Return (x, y) of the center of cell containing provided text 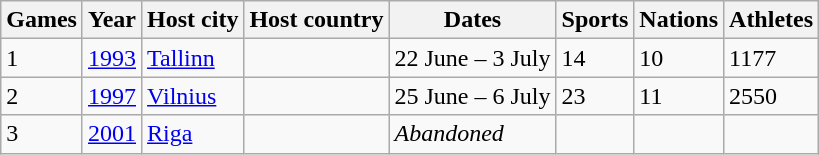
Dates (472, 20)
1997 (112, 96)
Nations (679, 20)
1 (42, 58)
Year (112, 20)
22 June – 3 July (472, 58)
1177 (772, 58)
1993 (112, 58)
10 (679, 58)
Vilnius (193, 96)
2001 (112, 134)
Host country (316, 20)
Tallinn (193, 58)
11 (679, 96)
Games (42, 20)
23 (595, 96)
2550 (772, 96)
Athletes (772, 20)
Riga (193, 134)
Abandoned (472, 134)
14 (595, 58)
25 June – 6 July (472, 96)
Sports (595, 20)
2 (42, 96)
Host city (193, 20)
3 (42, 134)
